For the text-containing cell, return its midpoint in (x, y) coordinate format. 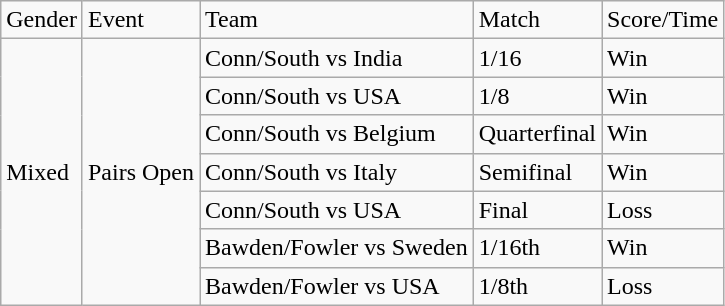
Team (337, 20)
Quarterfinal (537, 134)
Conn/South vs Belgium (337, 134)
Score/Time (663, 20)
Mixed (42, 172)
Gender (42, 20)
1/16 (537, 58)
Pairs Open (140, 172)
1/8th (537, 286)
1/16th (537, 248)
Conn/South vs India (337, 58)
1/8 (537, 96)
Event (140, 20)
Match (537, 20)
Final (537, 210)
Conn/South vs Italy (337, 172)
Semifinal (537, 172)
Bawden/Fowler vs Sweden (337, 248)
Bawden/Fowler vs USA (337, 286)
